Return (x, y) of the center of cell containing provided text 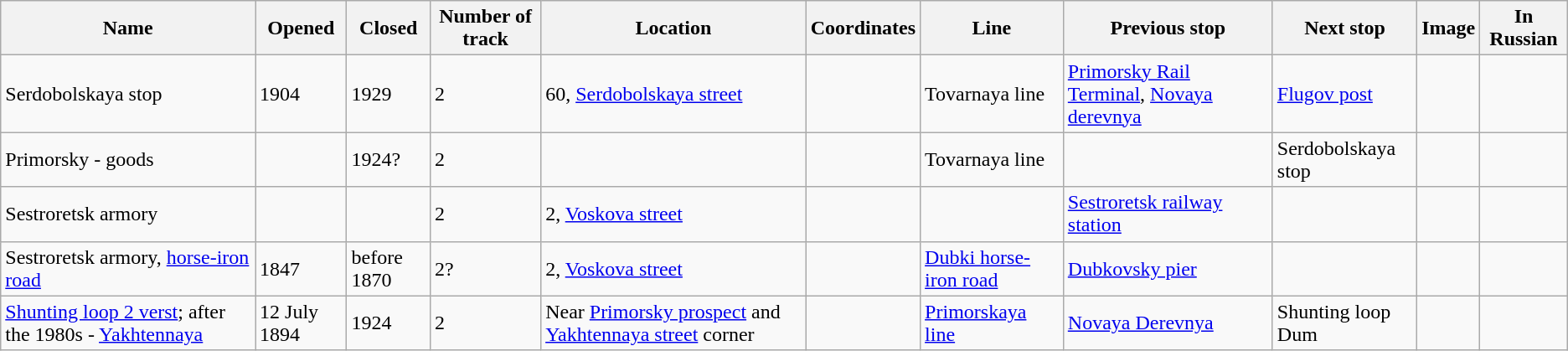
1929 (389, 94)
Novaya Derevnya (1168, 323)
1847 (302, 268)
Primorsky - goods (128, 159)
Image (1449, 28)
In Russian (1524, 28)
Loсation (673, 28)
Flugov post (1344, 94)
Next stop (1344, 28)
60, Serdobolskaya street (673, 94)
Sestroretsk armory (128, 214)
1904 (302, 94)
Dubkovsky pier (1168, 268)
before 1870 (389, 268)
Line (992, 28)
Name (128, 28)
Previous stop (1168, 28)
Coordinates (863, 28)
1924 (389, 323)
2? (486, 268)
1924? (389, 159)
Shunting loop Dum (1344, 323)
Primorsky Rail Terminal, Novaya derevnya (1168, 94)
Shunting loop 2 verst; after the 1980s - Yakhtennaya (128, 323)
Closed (389, 28)
Number of track (486, 28)
Sestroretsk armory, horse-iron road (128, 268)
Dubki horse-iron road (992, 268)
Opened (302, 28)
Primorskaya line (992, 323)
Near Primorsky prospect and Yakhtennaya street corner (673, 323)
12 July 1894 (302, 323)
Sestroretsk railway station (1168, 214)
